Locate the cell with the specified text and output its (X, Y) center coordinate. 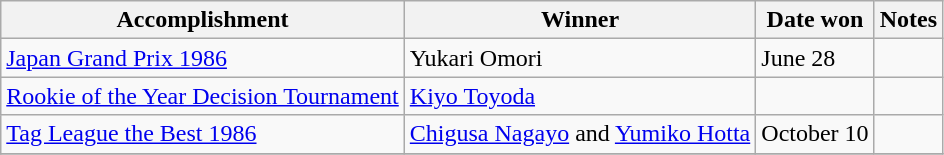
Rookie of the Year Decision Tournament (203, 96)
June 28 (815, 58)
Date won (815, 20)
Chigusa Nagayo and Yumiko Hotta (580, 134)
Winner (580, 20)
October 10 (815, 134)
Kiyo Toyoda (580, 96)
Japan Grand Prix 1986 (203, 58)
Accomplishment (203, 20)
Tag League the Best 1986 (203, 134)
Notes (908, 20)
Yukari Omori (580, 58)
